From the cell containing the given text, extract its center point as (X, Y) coordinate. 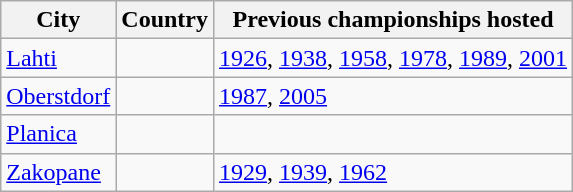
Oberstdorf (58, 96)
1926, 1938, 1958, 1978, 1989, 2001 (394, 58)
1929, 1939, 1962 (394, 172)
Country (165, 20)
Zakopane (58, 172)
Previous championships hosted (394, 20)
City (58, 20)
Lahti (58, 58)
Planica (58, 134)
1987, 2005 (394, 96)
